Capture the cell that displays the provided text and extract its (X, Y) central coordinate. 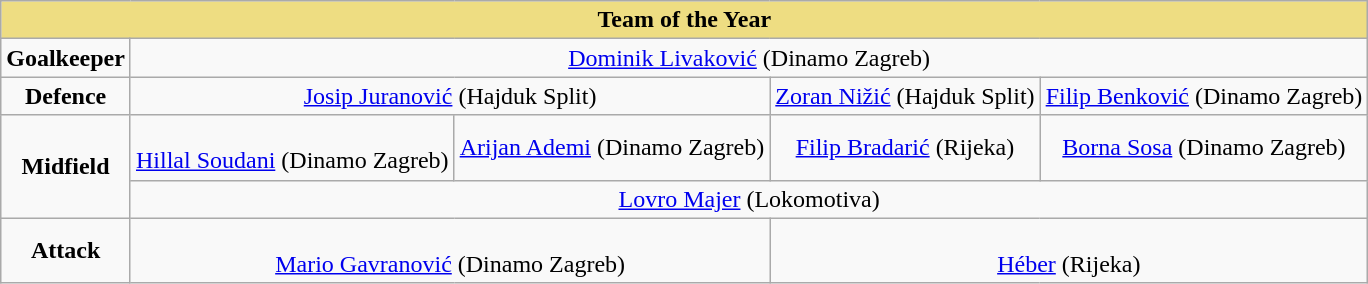
Lovro Majer (Lokomotiva) (748, 199)
Team of the Year (684, 20)
Defence (66, 96)
Filip Bradarić (Rijeka) (905, 148)
Goalkeeper (66, 58)
Filip Benković (Dinamo Zagreb) (1204, 96)
Attack (66, 250)
Hillal Soudani (Dinamo Zagreb) (292, 148)
Borna Sosa (Dinamo Zagreb) (1204, 148)
Zoran Nižić (Hajduk Split) (905, 96)
Arijan Ademi (Dinamo Zagreb) (612, 148)
Mario Gavranović (Dinamo Zagreb) (450, 250)
Dominik Livaković (Dinamo Zagreb) (748, 58)
Josip Juranović (Hajduk Split) (450, 96)
Héber (Rijeka) (1069, 250)
Midfield (66, 166)
